Detect which cell encompasses the target text, then output its (X, Y) center coordinate. 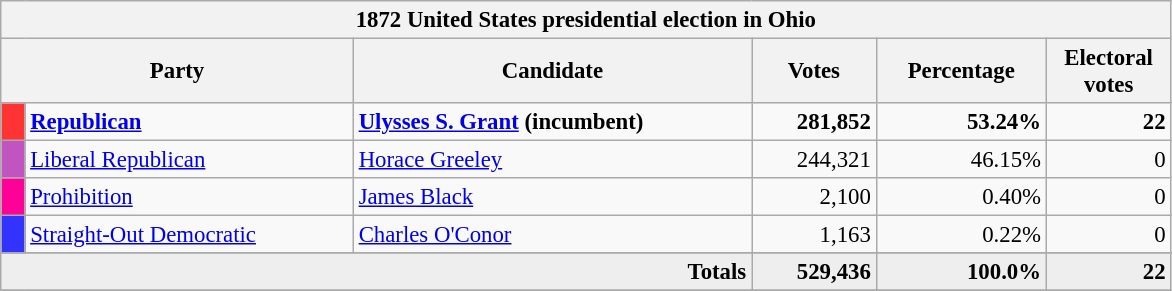
244,321 (814, 160)
Straight-Out Democratic (189, 235)
Votes (814, 72)
1872 United States presidential election in Ohio (586, 20)
Electoral votes (1108, 72)
James Black (552, 197)
22 (1108, 122)
Liberal Republican (189, 160)
Republican (189, 122)
Candidate (552, 72)
46.15% (961, 160)
0.40% (961, 197)
0.22% (961, 235)
Party (178, 72)
Horace Greeley (552, 160)
Ulysses S. Grant (incumbent) (552, 122)
53.24% (961, 122)
Prohibition (189, 197)
2,100 (814, 197)
281,852 (814, 122)
Percentage (961, 72)
1,163 (814, 235)
Charles O'Conor (552, 235)
